Scan for the cell matching the given text and deliver its (X, Y) coordinate at center. 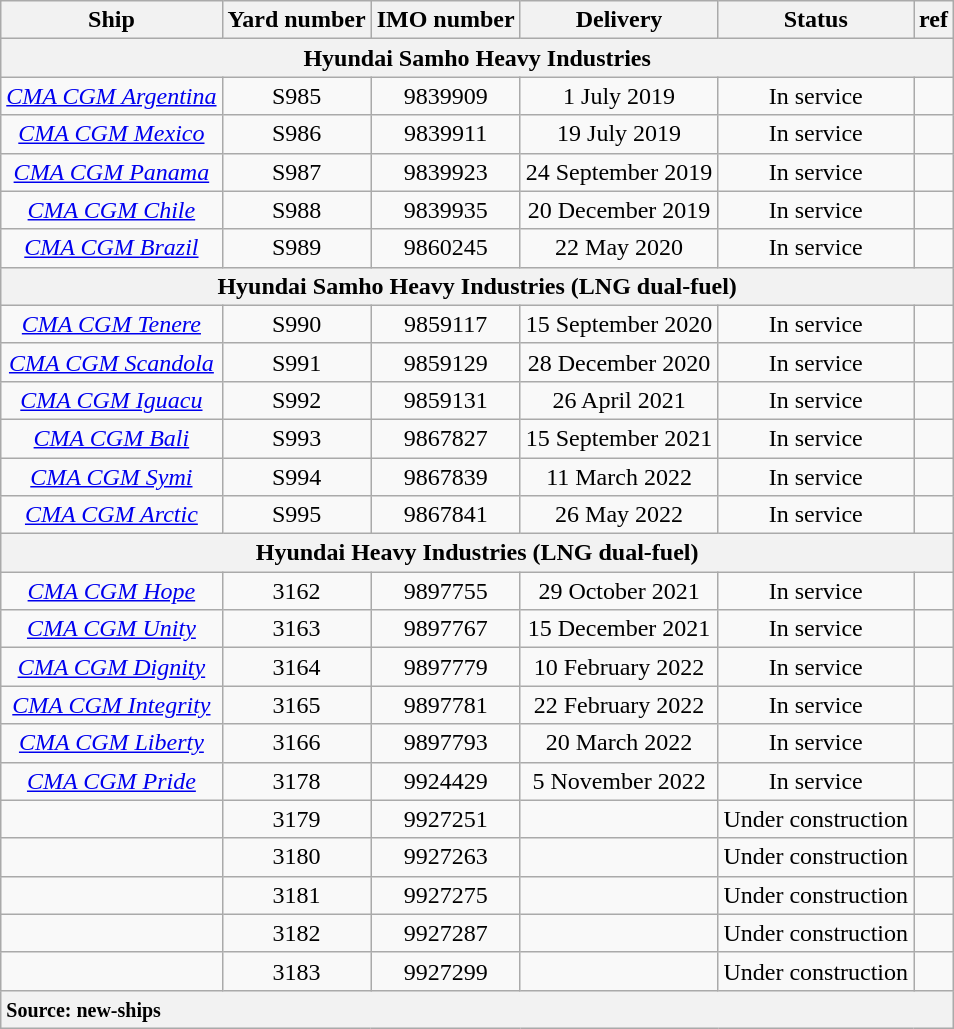
3182 (296, 933)
15 September 2020 (619, 324)
26 April 2021 (619, 400)
22 February 2022 (619, 705)
3165 (296, 705)
20 March 2022 (619, 743)
3164 (296, 667)
3183 (296, 971)
Hyundai Samho Heavy Industries (478, 58)
CMA CGM Integrity (112, 705)
CMA CGM Iguacu (112, 400)
S988 (296, 210)
S994 (296, 477)
9927299 (446, 971)
Yard number (296, 20)
10 February 2022 (619, 667)
CMA CGM Arctic (112, 515)
CMA CGM Argentina (112, 96)
9927251 (446, 819)
29 October 2021 (619, 591)
ref (934, 20)
3163 (296, 629)
S987 (296, 172)
9839911 (446, 134)
CMA CGM Pride (112, 781)
IMO number (446, 20)
9867839 (446, 477)
CMA CGM Liberty (112, 743)
19 July 2019 (619, 134)
CMA CGM Tenere (112, 324)
CMA CGM Scandola (112, 362)
9897755 (446, 591)
CMA CGM Unity (112, 629)
9897779 (446, 667)
9897781 (446, 705)
11 March 2022 (619, 477)
CMA CGM Mexico (112, 134)
22 May 2020 (619, 248)
9867841 (446, 515)
28 December 2020 (619, 362)
9839909 (446, 96)
9859131 (446, 400)
3162 (296, 591)
24 September 2019 (619, 172)
CMA CGM Chile (112, 210)
CMA CGM Panama (112, 172)
CMA CGM Symi (112, 477)
S993 (296, 438)
S995 (296, 515)
3180 (296, 857)
S992 (296, 400)
9897767 (446, 629)
9867827 (446, 438)
Hyundai Heavy Industries (LNG dual-fuel) (478, 553)
Delivery (619, 20)
CMA CGM Bali (112, 438)
Source: new-ships (478, 1009)
Status (816, 20)
Ship (112, 20)
S985 (296, 96)
S990 (296, 324)
9924429 (446, 781)
9927287 (446, 933)
CMA CGM Brazil (112, 248)
CMA CGM Dignity (112, 667)
9897793 (446, 743)
S991 (296, 362)
CMA CGM Hope (112, 591)
15 September 2021 (619, 438)
1 July 2019 (619, 96)
26 May 2022 (619, 515)
3181 (296, 895)
9860245 (446, 248)
9927263 (446, 857)
3166 (296, 743)
S989 (296, 248)
3178 (296, 781)
9927275 (446, 895)
9839935 (446, 210)
9859129 (446, 362)
5 November 2022 (619, 781)
15 December 2021 (619, 629)
20 December 2019 (619, 210)
S986 (296, 134)
Hyundai Samho Heavy Industries (LNG dual-fuel) (478, 286)
9839923 (446, 172)
3179 (296, 819)
9859117 (446, 324)
